Detect which cell encompasses the target text, then output its [x, y] center coordinate. 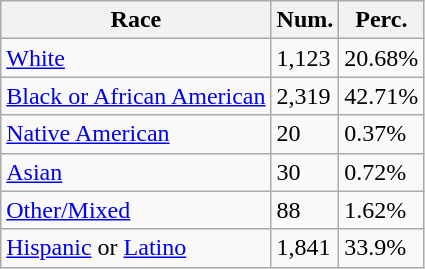
88 [305, 210]
2,319 [305, 96]
Other/Mixed [136, 210]
Asian [136, 172]
Perc. [382, 20]
Num. [305, 20]
20.68% [382, 58]
1,123 [305, 58]
1.62% [382, 210]
Black or African American [136, 96]
0.72% [382, 172]
Race [136, 20]
20 [305, 134]
Hispanic or Latino [136, 248]
33.9% [382, 248]
0.37% [382, 134]
White [136, 58]
30 [305, 172]
1,841 [305, 248]
42.71% [382, 96]
Native American [136, 134]
